Locate the cell with the specified text and output its (X, Y) center coordinate. 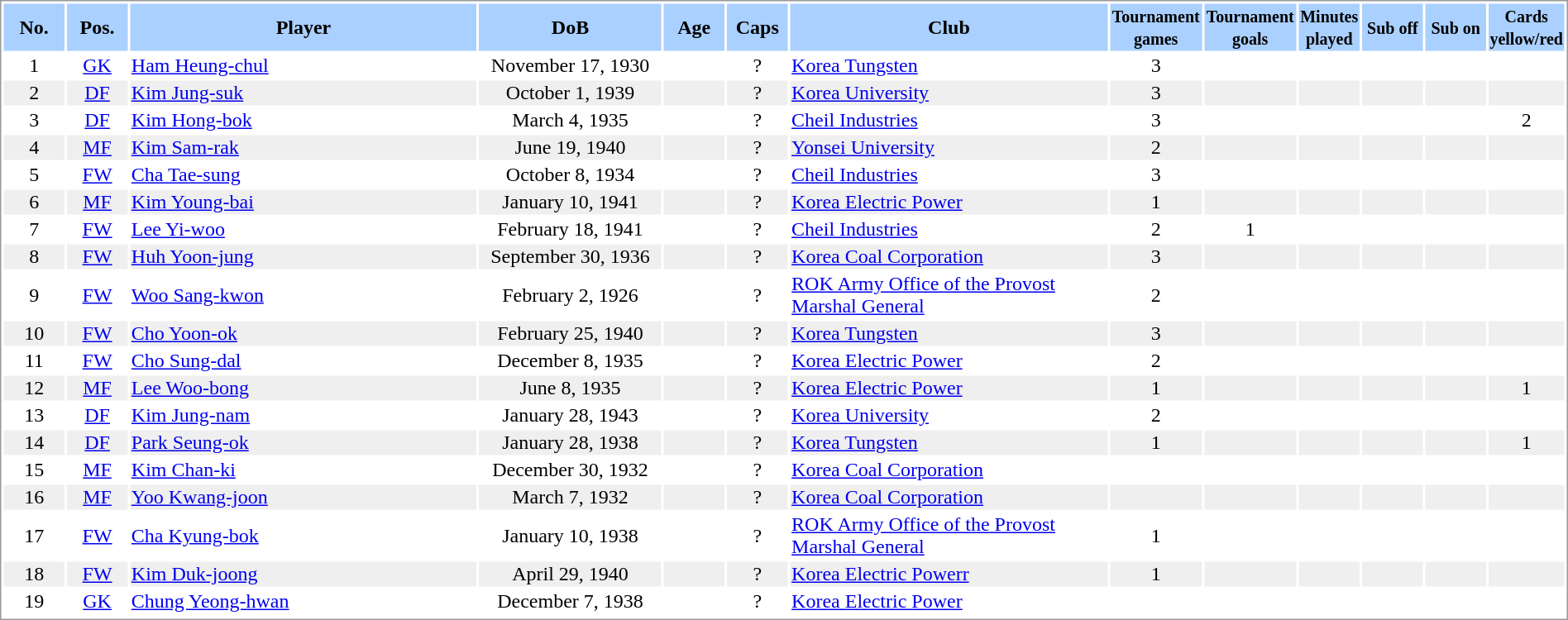
DoB (571, 26)
Cho Sung-dal (303, 361)
Kim Hong-bok (303, 120)
16 (33, 497)
Park Seung-ok (303, 442)
11 (33, 361)
January 28, 1943 (571, 416)
Pos. (98, 26)
Age (693, 26)
Cho Yoon-ok (303, 333)
18 (33, 575)
Kim Jung-nam (303, 416)
January 10, 1938 (571, 536)
Huh Yoon-jung (303, 257)
Cha Tae-sung (303, 174)
No. (33, 26)
December 7, 1938 (571, 601)
January 10, 1941 (571, 203)
4 (33, 148)
Ham Heung-chul (303, 65)
January 28, 1938 (571, 442)
November 17, 1930 (571, 65)
Cardsyellow/red (1527, 26)
5 (33, 174)
December 8, 1935 (571, 361)
Club (949, 26)
10 (33, 333)
Player (303, 26)
Kim Chan-ki (303, 470)
Kim Jung-suk (303, 93)
19 (33, 601)
8 (33, 257)
12 (33, 388)
September 30, 1936 (571, 257)
Chung Yeong-hwan (303, 601)
9 (33, 294)
June 8, 1935 (571, 388)
Lee Woo-bong (303, 388)
October 1, 1939 (571, 93)
7 (33, 229)
June 19, 1940 (571, 148)
Caps (758, 26)
Korea Electric Powerr (949, 575)
Cha Kyung-bok (303, 536)
Woo Sang-kwon (303, 294)
Sub off (1393, 26)
Yonsei University (949, 148)
Kim Duk-joong (303, 575)
December 30, 1932 (571, 470)
17 (33, 536)
February 2, 1926 (571, 294)
14 (33, 442)
Sub on (1456, 26)
Kim Sam-rak (303, 148)
March 4, 1935 (571, 120)
Lee Yi-woo (303, 229)
Minutesplayed (1329, 26)
6 (33, 203)
Kim Young-bai (303, 203)
Tournamentgoals (1250, 26)
March 7, 1932 (571, 497)
October 8, 1934 (571, 174)
April 29, 1940 (571, 575)
13 (33, 416)
Yoo Kwang-joon (303, 497)
15 (33, 470)
February 25, 1940 (571, 333)
February 18, 1941 (571, 229)
Tournamentgames (1156, 26)
